For the text-containing cell, return its midpoint in (x, y) coordinate format. 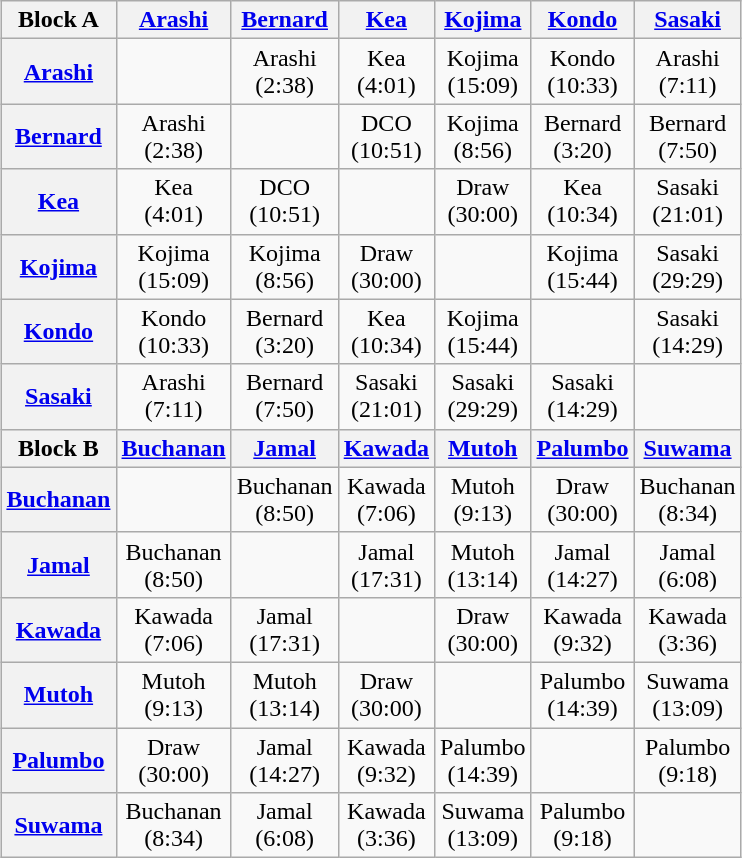
Block B (58, 448)
Block A (58, 20)
